Scan for the cell matching the given text and deliver its [X, Y] coordinate at center. 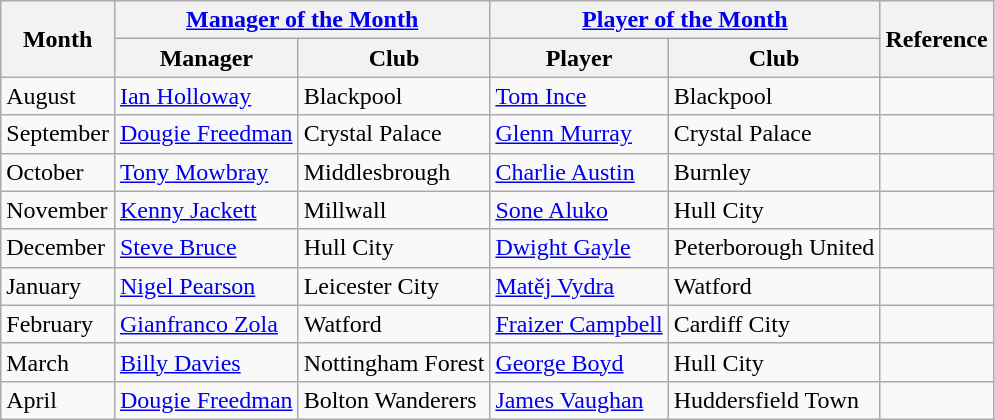
James Vaughan [579, 400]
Manager of the Month [302, 20]
Nigel Pearson [206, 286]
George Boyd [579, 362]
Kenny Jackett [206, 210]
September [58, 134]
Millwall [394, 210]
Gianfranco Zola [206, 324]
Steve Bruce [206, 248]
Leicester City [394, 286]
Bolton Wanderers [394, 400]
Middlesbrough [394, 172]
Huddersfield Town [774, 400]
August [58, 96]
January [58, 286]
October [58, 172]
Cardiff City [774, 324]
Player of the Month [685, 20]
Tom Ince [579, 96]
Glenn Murray [579, 134]
Reference [936, 39]
Nottingham Forest [394, 362]
Sone Aluko [579, 210]
Tony Mowbray [206, 172]
Burnley [774, 172]
Manager [206, 58]
April [58, 400]
Fraizer Campbell [579, 324]
December [58, 248]
Ian Holloway [206, 96]
November [58, 210]
Matěj Vydra [579, 286]
February [58, 324]
Month [58, 39]
Billy Davies [206, 362]
Player [579, 58]
Charlie Austin [579, 172]
Peterborough United [774, 248]
March [58, 362]
Dwight Gayle [579, 248]
